From the cell containing the given text, extract its center point as (x, y) coordinate. 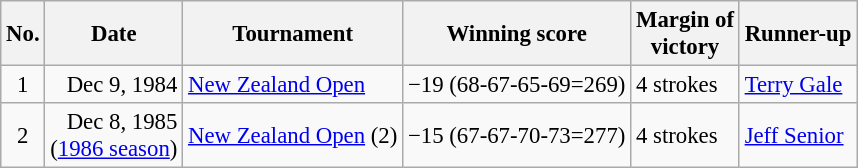
1 (23, 85)
Dec 8, 1985(1986 season) (114, 136)
Runner-up (798, 34)
New Zealand Open (2) (293, 136)
Terry Gale (798, 85)
2 (23, 136)
Tournament (293, 34)
−19 (68-67-65-69=269) (517, 85)
Margin ofvictory (686, 34)
−15 (67-67-70-73=277) (517, 136)
Jeff Senior (798, 136)
Dec 9, 1984 (114, 85)
Date (114, 34)
No. (23, 34)
New Zealand Open (293, 85)
Winning score (517, 34)
